For the text-containing cell, return its midpoint in (x, y) coordinate format. 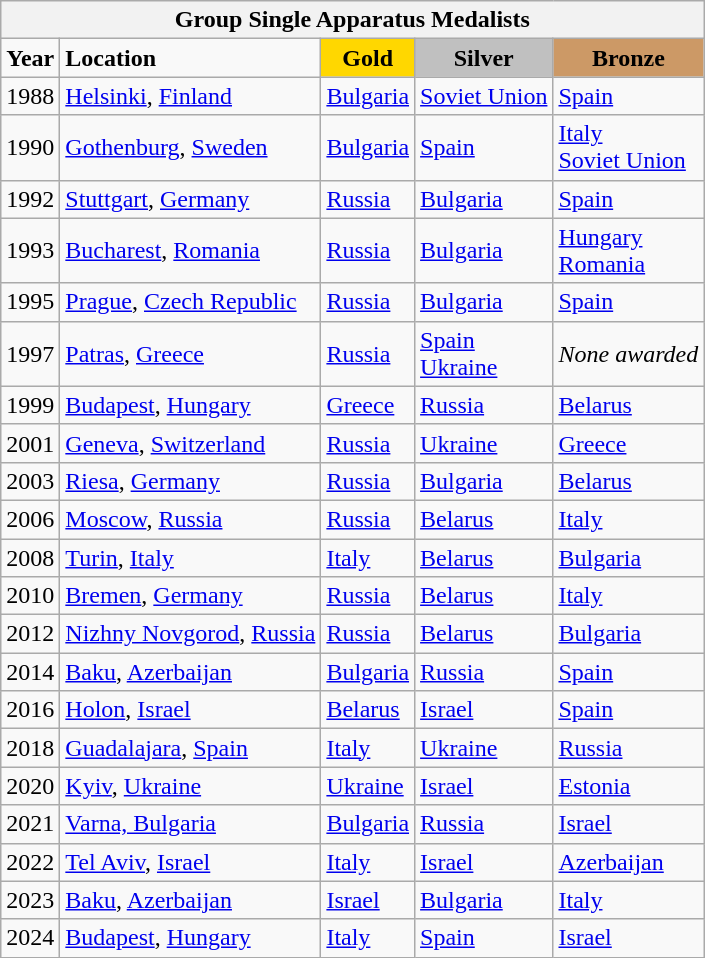
Group Single Apparatus Medalists (352, 20)
Prague, Czech Republic (190, 302)
Riesa, Germany (190, 481)
2012 (30, 634)
2010 (30, 596)
Varna, Bulgaria (190, 824)
Nizhny Novgorod, Russia (190, 634)
Bucharest, Romania (190, 250)
Helsinki, Finland (190, 96)
Turin, Italy (190, 557)
1992 (30, 199)
2014 (30, 672)
Spain Ukraine (484, 354)
Bremen, Germany (190, 596)
Gothenburg, Sweden (190, 148)
2008 (30, 557)
Guadalajara, Spain (190, 748)
Kyiv, Ukraine (190, 786)
2021 (30, 824)
1999 (30, 405)
2020 (30, 786)
Estonia (628, 786)
Geneva, Switzerland (190, 443)
2022 (30, 862)
Moscow, Russia (190, 519)
Patras, Greece (190, 354)
Soviet Union (484, 96)
Stuttgart, Germany (190, 199)
Tel Aviv, Israel (190, 862)
2018 (30, 748)
Italy Soviet Union (628, 148)
Bronze (628, 58)
1993 (30, 250)
2023 (30, 900)
1995 (30, 302)
Holon, Israel (190, 710)
Azerbaijan (628, 862)
1997 (30, 354)
2024 (30, 938)
2001 (30, 443)
Silver (484, 58)
2016 (30, 710)
Hungary Romania (628, 250)
Location (190, 58)
None awarded (628, 354)
1988 (30, 96)
Gold (368, 58)
1990 (30, 148)
2003 (30, 481)
Year (30, 58)
2006 (30, 519)
